Provide the (X, Y) coordinate of the cell's center where the given text is located.  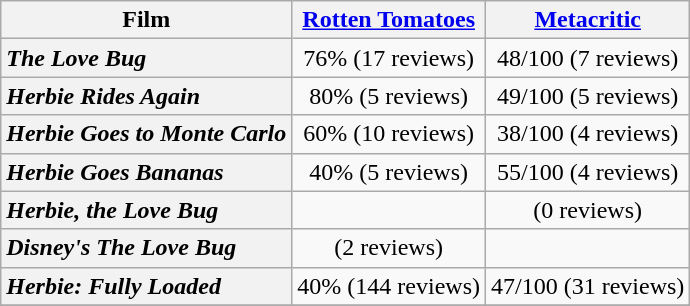
38/100 (4 reviews) (588, 134)
40% (5 reviews) (389, 172)
40% (144 reviews) (389, 286)
Rotten Tomatoes (389, 20)
48/100 (7 reviews) (588, 58)
76% (17 reviews) (389, 58)
Herbie Rides Again (146, 96)
80% (5 reviews) (389, 96)
Metacritic (588, 20)
55/100 (4 reviews) (588, 172)
(2 reviews) (389, 248)
Herbie Goes Bananas (146, 172)
Film (146, 20)
Herbie: Fully Loaded (146, 286)
(0 reviews) (588, 210)
Disney's The Love Bug (146, 248)
The Love Bug (146, 58)
47/100 (31 reviews) (588, 286)
49/100 (5 reviews) (588, 96)
Herbie Goes to Monte Carlo (146, 134)
Herbie, the Love Bug (146, 210)
60% (10 reviews) (389, 134)
